Output the (X, Y) coordinate of the center of the cell containing the given text.  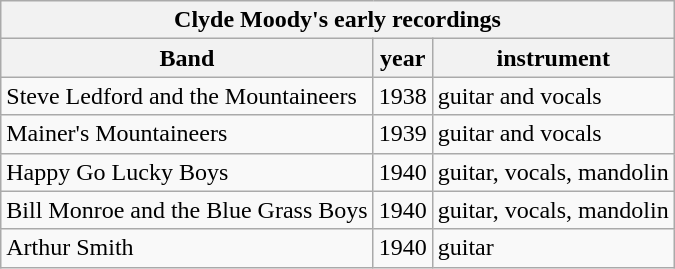
guitar (553, 248)
year (402, 58)
instrument (553, 58)
Mainer's Mountaineers (187, 134)
Band (187, 58)
Happy Go Lucky Boys (187, 172)
Arthur Smith (187, 248)
Clyde Moody's early recordings (338, 20)
Steve Ledford and the Mountaineers (187, 96)
1939 (402, 134)
1938 (402, 96)
Bill Monroe and the Blue Grass Boys (187, 210)
